Locate the cell with the specified text and output its (X, Y) center coordinate. 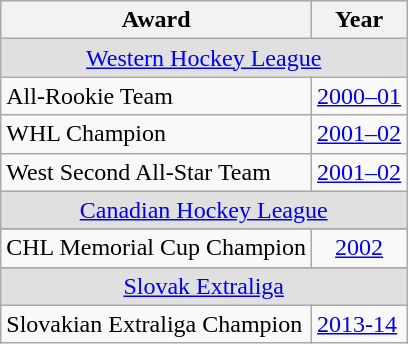
West Second All-Star Team (156, 172)
CHL Memorial Cup Champion (156, 248)
WHL Champion (156, 134)
Canadian Hockey League (204, 210)
Slovakian Extraliga Champion (156, 324)
2002 (360, 248)
2000–01 (360, 96)
Western Hockey League (204, 58)
Award (156, 20)
All-Rookie Team (156, 96)
Year (360, 20)
Slovak Extraliga (204, 286)
2013-14 (360, 324)
